Locate the cell with the specified text and output its [X, Y] center coordinate. 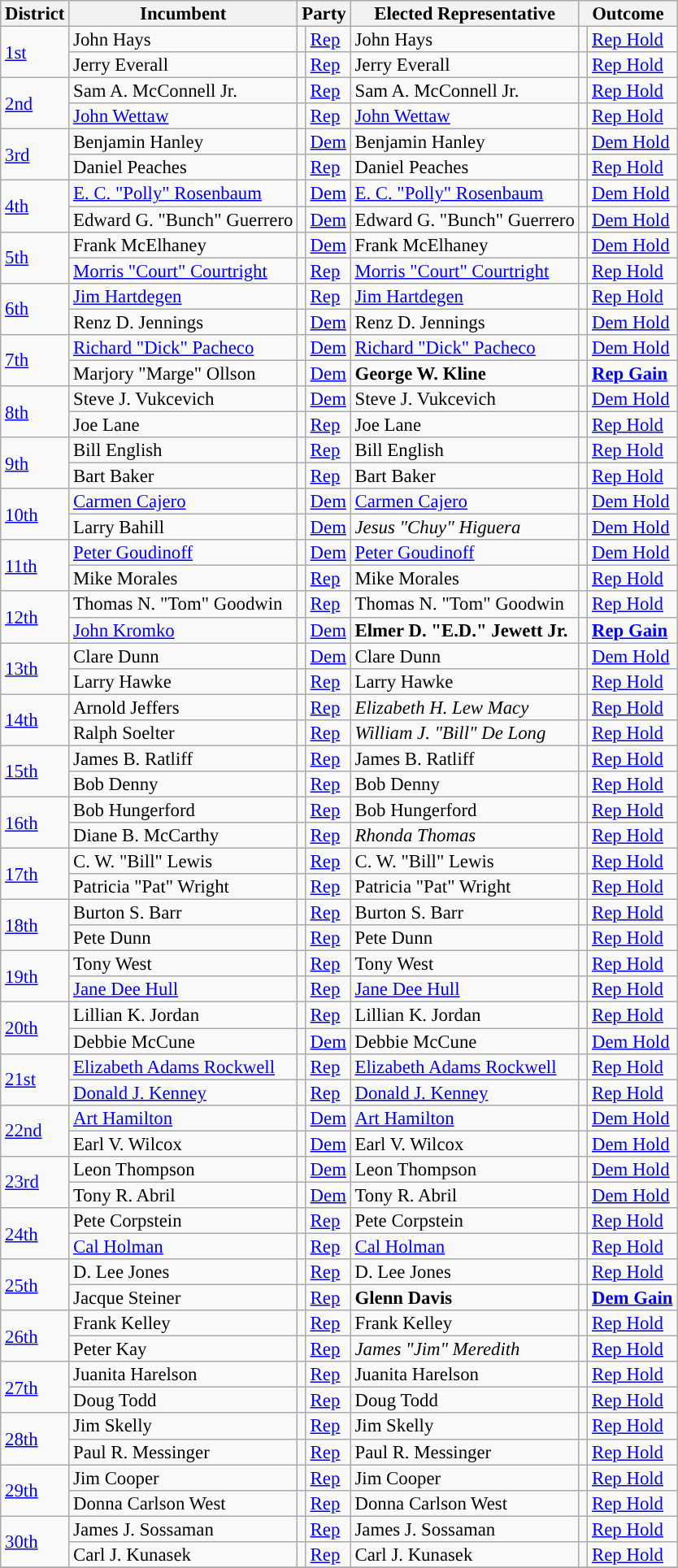
Larry Bahill [184, 528]
13th [35, 668]
Ralph Soelter [184, 733]
Jesus "Chuy" Higuera [465, 528]
Jacque Steiner [184, 1298]
27th [35, 1387]
Party [324, 14]
11th [35, 566]
Incumbent [184, 14]
Elected Representative [465, 14]
8th [35, 411]
7th [35, 361]
Dem Gain [632, 1298]
20th [35, 1027]
3rd [35, 154]
15th [35, 771]
18th [35, 925]
14th [35, 720]
Rhonda Thomas [465, 836]
Marjory "Marge" Ollson [184, 373]
12th [35, 618]
Elmer D. "E.D." Jewett Jr. [465, 630]
Peter Kay [184, 1349]
District [35, 14]
28th [35, 1439]
19th [35, 977]
16th [35, 823]
William J. "Bill" De Long [465, 733]
Glenn Davis [465, 1298]
25th [35, 1284]
George W. Kline [465, 373]
John Kromko [184, 630]
30th [35, 1541]
10th [35, 514]
17th [35, 875]
24th [35, 1234]
4th [35, 206]
6th [35, 309]
21st [35, 1079]
29th [35, 1491]
9th [35, 463]
Diane B. McCarthy [184, 836]
26th [35, 1336]
23rd [35, 1182]
Elizabeth H. Lew Macy [465, 707]
1st [35, 52]
Arnold Jeffers [184, 707]
2nd [35, 104]
22nd [35, 1130]
James "Jim" Meredith [465, 1349]
Outcome [628, 14]
5th [35, 257]
